Locate the cell with the specified text and output its (x, y) center coordinate. 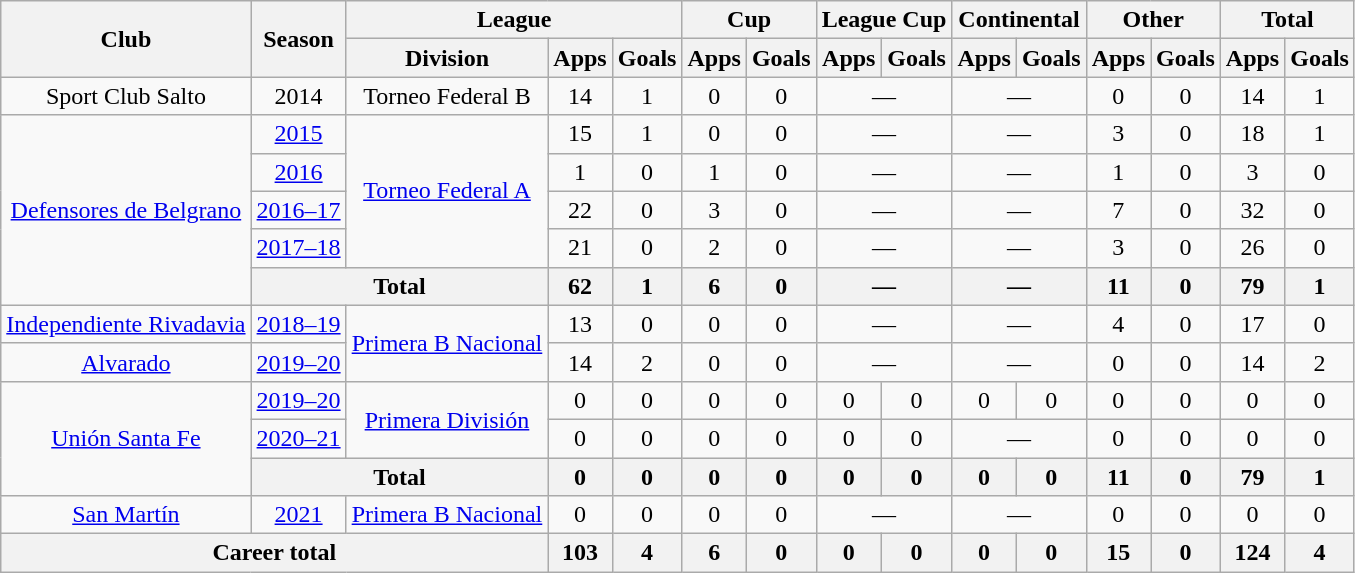
Club (126, 39)
Torneo Federal B (447, 96)
Unión Santa Fe (126, 438)
124 (1252, 553)
2018–19 (298, 324)
Other (1153, 20)
Defensores de Belgrano (126, 210)
22 (580, 210)
7 (1118, 210)
Cup (749, 20)
2015 (298, 134)
Sport Club Salto (126, 96)
Torneo Federal A (447, 191)
13 (580, 324)
103 (580, 553)
17 (1252, 324)
18 (1252, 134)
32 (1252, 210)
2020–21 (298, 438)
Continental (1019, 20)
San Martín (126, 515)
Primera División (447, 419)
Alvarado (126, 362)
2016–17 (298, 210)
2016 (298, 172)
2017–18 (298, 248)
Career total (274, 553)
62 (580, 286)
21 (580, 248)
League (514, 20)
Season (298, 39)
2021 (298, 515)
2014 (298, 96)
Division (447, 58)
Independiente Rivadavia (126, 324)
League Cup (884, 20)
26 (1252, 248)
